Output the [x, y] coordinate of the center of the cell containing the given text.  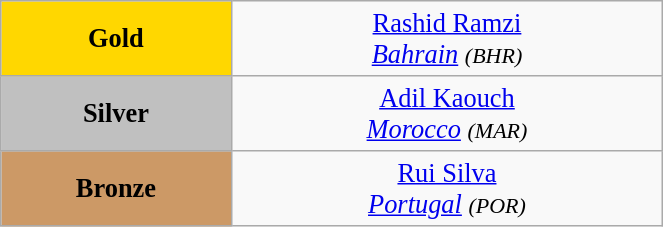
Bronze [116, 188]
Rashid RamziBahrain (BHR) [447, 38]
Adil KaouchMorocco (MAR) [447, 112]
Rui SilvaPortugal (POR) [447, 188]
Silver [116, 112]
Gold [116, 38]
